Capture the cell that displays the provided text and extract its [x, y] central coordinate. 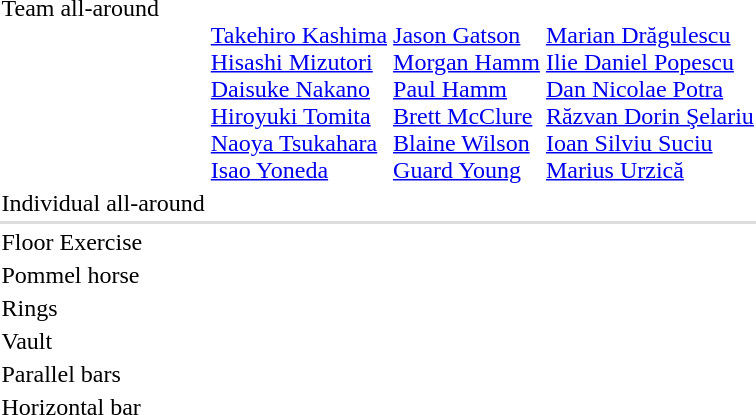
Floor Exercise [103, 242]
Parallel bars [103, 374]
Individual all-around [103, 203]
Rings [103, 308]
Vault [103, 341]
Pommel horse [103, 275]
